For the text-containing cell, return its midpoint in (x, y) coordinate format. 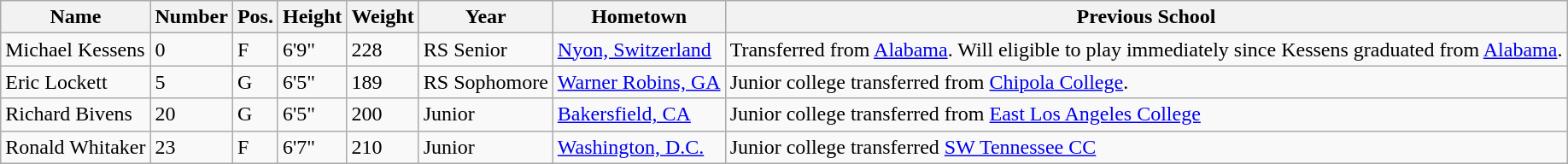
189 (383, 82)
RS Senior (485, 50)
Richard Bivens (75, 114)
Washington, D.C. (639, 147)
Transferred from Alabama. Will eligible to play immediately since Kessens graduated from Alabama. (1146, 50)
6'7" (312, 147)
Name (75, 17)
200 (383, 114)
23 (191, 147)
RS Sophomore (485, 82)
Eric Lockett (75, 82)
Year (485, 17)
Previous School (1146, 17)
Number (191, 17)
Warner Robins, GA (639, 82)
Ronald Whitaker (75, 147)
Hometown (639, 17)
Michael Kessens (75, 50)
20 (191, 114)
Junior college transferred SW Tennessee CC (1146, 147)
Junior college transferred from Chipola College. (1146, 82)
Junior college transferred from East Los Angeles College (1146, 114)
Nyon, Switzerland (639, 50)
Weight (383, 17)
228 (383, 50)
Height (312, 17)
Bakersfield, CA (639, 114)
Pos. (255, 17)
6'9" (312, 50)
210 (383, 147)
0 (191, 50)
5 (191, 82)
